Capture the cell that displays the provided text and extract its (x, y) central coordinate. 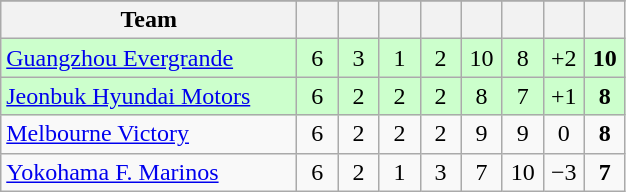
−3 (564, 172)
+2 (564, 58)
Yokohama F. Marinos (149, 172)
Team (149, 20)
Jeonbuk Hyundai Motors (149, 96)
0 (564, 134)
Melbourne Victory (149, 134)
Guangzhou Evergrande (149, 58)
+1 (564, 96)
